Provide the [X, Y] coordinate of the cell's center where the given text is located.  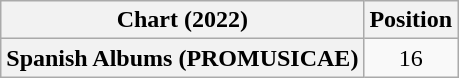
Position [411, 20]
Spanish Albums (PROMUSICAE) [182, 58]
Chart (2022) [182, 20]
16 [411, 58]
